Provide the [x, y] coordinate of the cell's center where the given text is located.  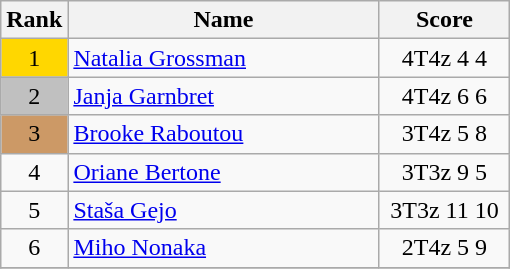
3T3z 11 10 [444, 210]
Oriane Bertone [224, 172]
2 [34, 96]
3T3z 9 5 [444, 172]
6 [34, 248]
Miho Nonaka [224, 248]
2T4z 5 9 [444, 248]
5 [34, 210]
4T4z 6 6 [444, 96]
4T4z 4 4 [444, 58]
3 [34, 134]
Rank [34, 20]
Natalia Grossman [224, 58]
Name [224, 20]
Score [444, 20]
4 [34, 172]
Janja Garnbret [224, 96]
1 [34, 58]
3T4z 5 8 [444, 134]
Brooke Raboutou [224, 134]
Staša Gejo [224, 210]
